For the text-containing cell, return its midpoint in [x, y] coordinate format. 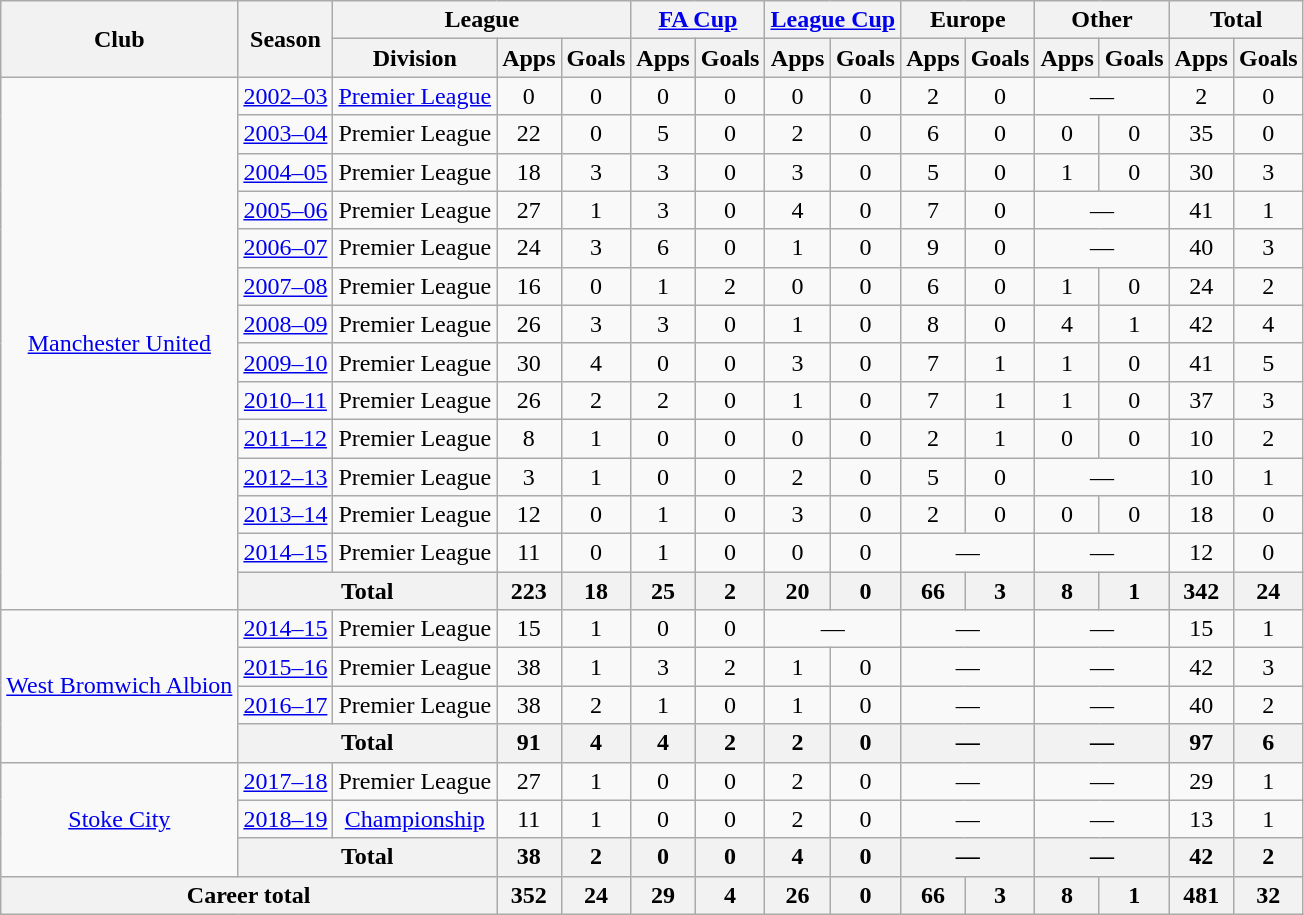
2002–03 [286, 96]
35 [1201, 134]
481 [1201, 895]
2007–08 [286, 286]
Division [415, 58]
2017–18 [286, 781]
2012–13 [286, 477]
91 [529, 743]
32 [1268, 895]
Manchester United [120, 344]
2008–09 [286, 324]
Stoke City [120, 819]
Career total [249, 895]
25 [663, 591]
2011–12 [286, 438]
FA Cup [698, 20]
2005–06 [286, 210]
2018–19 [286, 819]
League [482, 20]
20 [798, 591]
Other [1102, 20]
2015–16 [286, 667]
Championship [415, 819]
League Cup [833, 20]
2006–07 [286, 248]
9 [933, 248]
223 [529, 591]
2010–11 [286, 400]
2004–05 [286, 172]
2009–10 [286, 362]
West Bromwich Albion [120, 686]
2016–17 [286, 705]
97 [1201, 743]
Season [286, 39]
13 [1201, 819]
Europe [968, 20]
22 [529, 134]
Club [120, 39]
352 [529, 895]
37 [1201, 400]
2013–14 [286, 515]
2003–04 [286, 134]
16 [529, 286]
342 [1201, 591]
